Capture the cell that displays the provided text and extract its (X, Y) central coordinate. 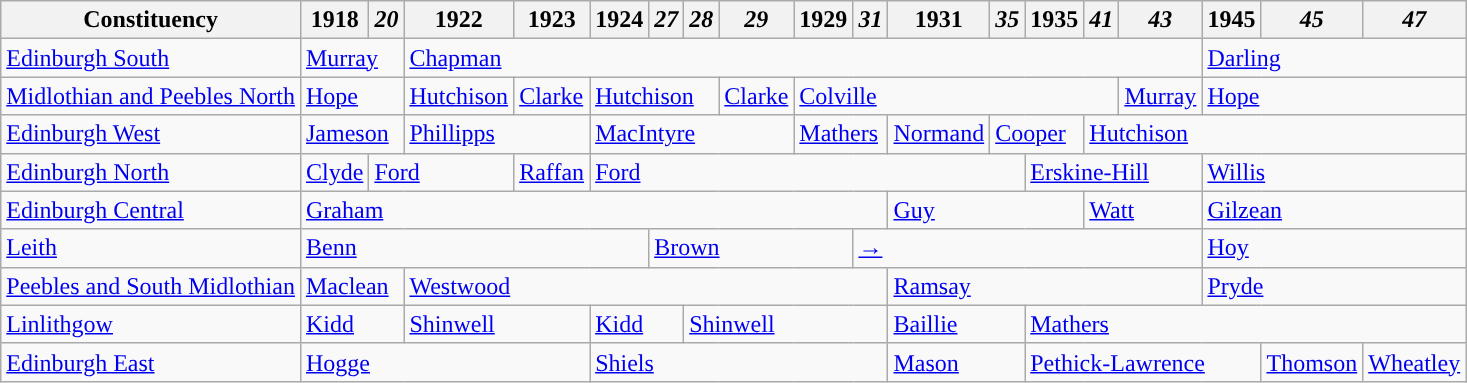
Thomson (1312, 362)
47 (1414, 20)
Midlothian and Peebles North (151, 96)
Darling (1334, 58)
1931 (939, 20)
Edinburgh East (151, 362)
Hoy (1334, 248)
Chapman (803, 58)
1923 (552, 20)
41 (1102, 20)
Watt (1143, 210)
Wheatley (1414, 362)
Edinburgh Central (151, 210)
Hogge (444, 362)
Constituency (151, 20)
Peebles and South Midlothian (151, 286)
Mason (956, 362)
Linlithgow (151, 324)
Edinburgh South (151, 58)
Benn (474, 248)
Willis (1334, 172)
1935 (1054, 20)
1922 (459, 20)
31 (870, 20)
Edinburgh North (151, 172)
20 (386, 20)
Maclean (352, 286)
1945 (1232, 20)
Brown (751, 248)
28 (702, 20)
Clyde (334, 172)
Shiels (739, 362)
Ramsay (1045, 286)
1918 (334, 20)
1924 (620, 20)
1929 (824, 20)
Westwood (646, 286)
Gilzean (1334, 210)
Pethick-Lawrence (1143, 362)
29 (756, 20)
Baillie (956, 324)
MacIntyre (692, 134)
Normand (939, 134)
Pryde (1334, 286)
Jameson (352, 134)
Cooper (1037, 134)
→ (1028, 248)
35 (1008, 20)
Guy (986, 210)
Colville (956, 96)
27 (666, 20)
Phillipps (497, 134)
Leith (151, 248)
Erskine-Hill (1114, 172)
45 (1312, 20)
Graham (594, 210)
Raffan (552, 172)
Edinburgh West (151, 134)
43 (1160, 20)
